Capture the cell that displays the provided text and extract its [x, y] central coordinate. 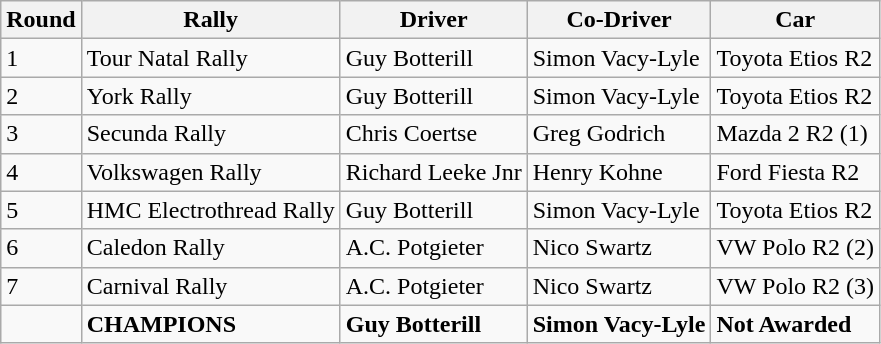
Chris Coertse [434, 134]
Richard Leeke Jnr [434, 172]
1 [41, 58]
York Rally [210, 96]
Not Awarded [796, 324]
VW Polo R2 (3) [796, 286]
3 [41, 134]
Volkswagen Rally [210, 172]
Carnival Rally [210, 286]
Greg Godrich [619, 134]
2 [41, 96]
VW Polo R2 (2) [796, 248]
Driver [434, 20]
6 [41, 248]
5 [41, 210]
CHAMPIONS [210, 324]
7 [41, 286]
Car [796, 20]
Co-Driver [619, 20]
Rally [210, 20]
Ford Fiesta R2 [796, 172]
Round [41, 20]
Henry Kohne [619, 172]
Tour Natal Rally [210, 58]
HMC Electrothread Rally [210, 210]
Mazda 2 R2 (1) [796, 134]
Caledon Rally [210, 248]
4 [41, 172]
Secunda Rally [210, 134]
